Search for the cell housing the specified text and yield its [X, Y] center coordinate. 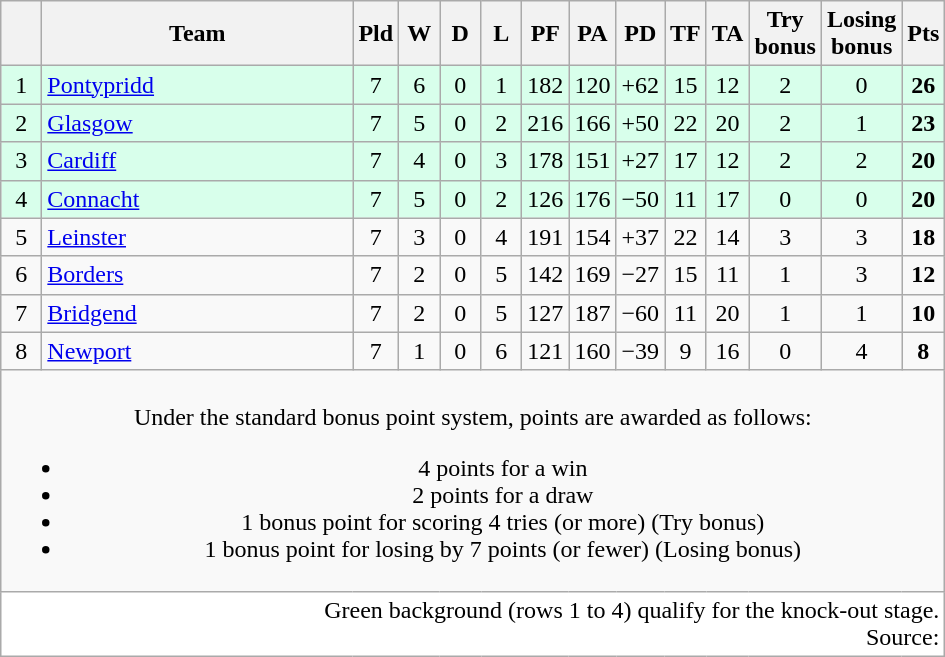
Team [198, 34]
127 [546, 313]
Pld [376, 34]
TA [728, 34]
TF [686, 34]
216 [546, 123]
176 [592, 199]
178 [546, 161]
142 [546, 275]
Pts [924, 34]
+62 [640, 85]
−60 [640, 313]
14 [728, 237]
+27 [640, 161]
23 [924, 123]
−27 [640, 275]
169 [592, 275]
+50 [640, 123]
Bridgend [198, 313]
+37 [640, 237]
191 [546, 237]
PF [546, 34]
Newport [198, 351]
Pontypridd [198, 85]
18 [924, 237]
Glasgow [198, 123]
PA [592, 34]
Losing bonus [861, 34]
−50 [640, 199]
121 [546, 351]
W [420, 34]
160 [592, 351]
126 [546, 199]
187 [592, 313]
151 [592, 161]
120 [592, 85]
166 [592, 123]
182 [546, 85]
L [502, 34]
154 [592, 237]
Connacht [198, 199]
26 [924, 85]
Leinster [198, 237]
10 [924, 313]
Green background (rows 1 to 4) qualify for the knock-out stage.Source: [473, 624]
−39 [640, 351]
16 [728, 351]
Try bonus [785, 34]
D [460, 34]
Cardiff [198, 161]
PD [640, 34]
9 [686, 351]
Borders [198, 275]
